Return the [x, y] coordinate for the center point of the cell that contains the specified text.  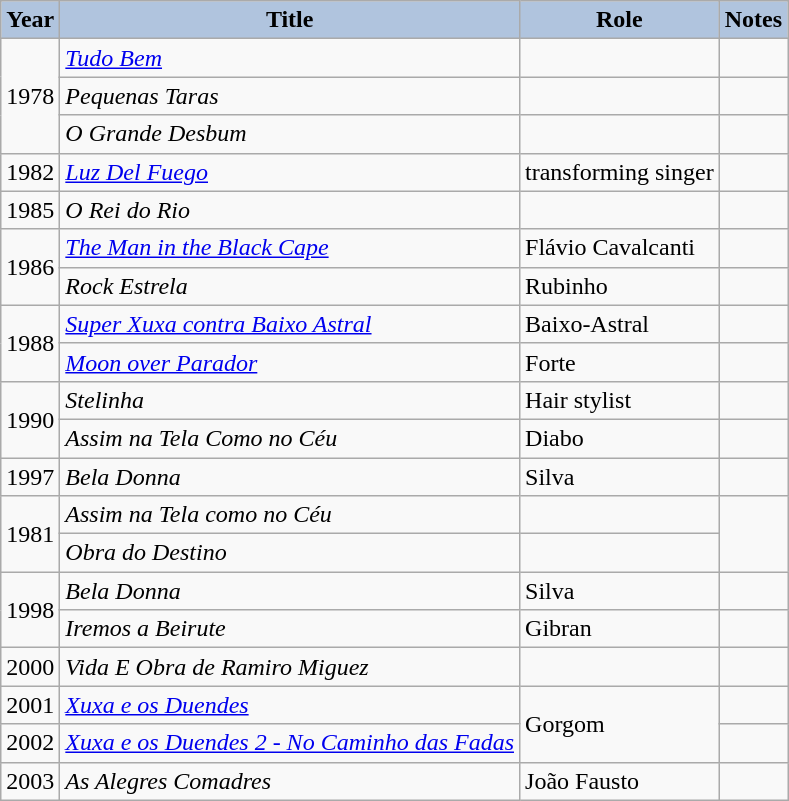
1998 [30, 610]
Pequenas Taras [290, 96]
Stelinha [290, 400]
Super Xuxa contra Baixo Astral [290, 324]
Assim na Tela como no Céu [290, 515]
1990 [30, 419]
Rubinho [620, 286]
2001 [30, 705]
1981 [30, 534]
O Grande Desbum [290, 134]
Baixo-Astral [620, 324]
Title [290, 20]
transforming singer [620, 172]
Obra do Destino [290, 553]
The Man in the Black Cape [290, 248]
As Alegres Comadres [290, 781]
O Rei do Rio [290, 210]
Gorgom [620, 724]
Diabo [620, 438]
Role [620, 20]
1988 [30, 343]
Assim na Tela Como no Céu [290, 438]
Rock Estrela [290, 286]
Luz Del Fuego [290, 172]
Iremos a Beirute [290, 629]
Forte [620, 362]
1985 [30, 210]
2003 [30, 781]
Flávio Cavalcanti [620, 248]
1997 [30, 477]
Vida E Obra de Ramiro Miguez [290, 667]
João Fausto [620, 781]
Year [30, 20]
Notes [753, 20]
Hair stylist [620, 400]
Moon over Parador [290, 362]
Xuxa e os Duendes 2 - No Caminho das Fadas [290, 743]
Gibran [620, 629]
2002 [30, 743]
2000 [30, 667]
Tudo Bem [290, 58]
1982 [30, 172]
Xuxa e os Duendes [290, 705]
1986 [30, 267]
1978 [30, 96]
